Locate the cell with the specified text and output its (X, Y) center coordinate. 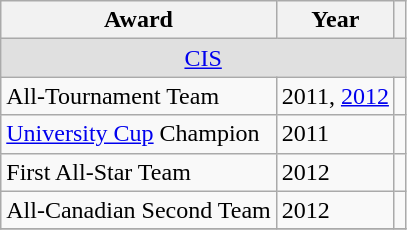
2011 (335, 134)
CIS (204, 58)
Year (335, 20)
Award (139, 20)
2011, 2012 (335, 96)
All-Canadian Second Team (139, 210)
University Cup Champion (139, 134)
All-Tournament Team (139, 96)
First All-Star Team (139, 172)
